Provide the [x, y] coordinate of the cell's center where the given text is located.  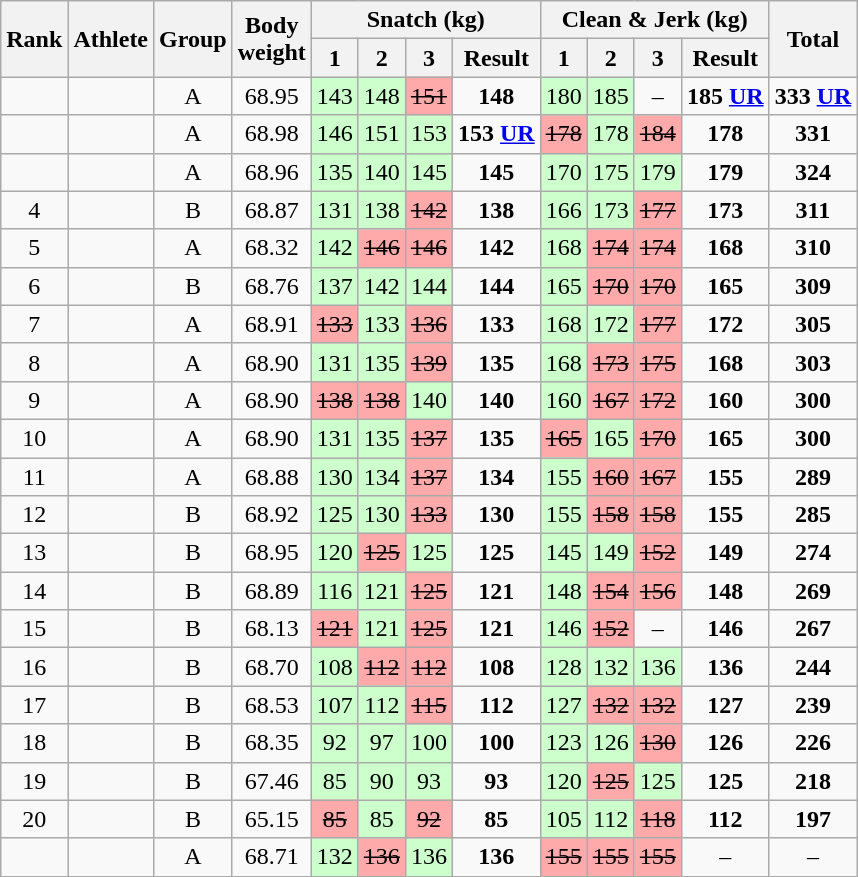
90 [382, 781]
68.76 [272, 286]
226 [813, 743]
15 [34, 629]
6 [34, 286]
7 [34, 324]
153 [428, 134]
68.35 [272, 743]
Snatch (kg) [426, 20]
153 UR [496, 134]
305 [813, 324]
311 [813, 210]
18 [34, 743]
97 [382, 743]
68.98 [272, 134]
333 UR [813, 96]
116 [334, 591]
68.70 [272, 667]
285 [813, 515]
19 [34, 781]
12 [34, 515]
105 [564, 819]
143 [334, 96]
185 UR [725, 96]
123 [564, 743]
166 [564, 210]
Athlete [111, 39]
68.71 [272, 857]
68.89 [272, 591]
Rank [34, 39]
67.46 [272, 781]
Bodyweight [272, 39]
10 [34, 438]
68.88 [272, 477]
118 [658, 819]
9 [34, 400]
68.96 [272, 172]
115 [428, 705]
68.87 [272, 210]
107 [334, 705]
324 [813, 172]
289 [813, 477]
184 [658, 134]
Total [813, 39]
13 [34, 553]
180 [564, 96]
14 [34, 591]
303 [813, 362]
Clean & Jerk (kg) [654, 20]
68.13 [272, 629]
239 [813, 705]
185 [610, 96]
17 [34, 705]
5 [34, 248]
218 [813, 781]
154 [610, 591]
68.53 [272, 705]
68.92 [272, 515]
309 [813, 286]
267 [813, 629]
331 [813, 134]
20 [34, 819]
8 [34, 362]
310 [813, 248]
4 [34, 210]
156 [658, 591]
68.91 [272, 324]
11 [34, 477]
65.15 [272, 819]
16 [34, 667]
128 [564, 667]
197 [813, 819]
269 [813, 591]
274 [813, 553]
244 [813, 667]
139 [428, 362]
68.32 [272, 248]
Group [194, 39]
